From the cell containing the given text, extract its center point as [x, y] coordinate. 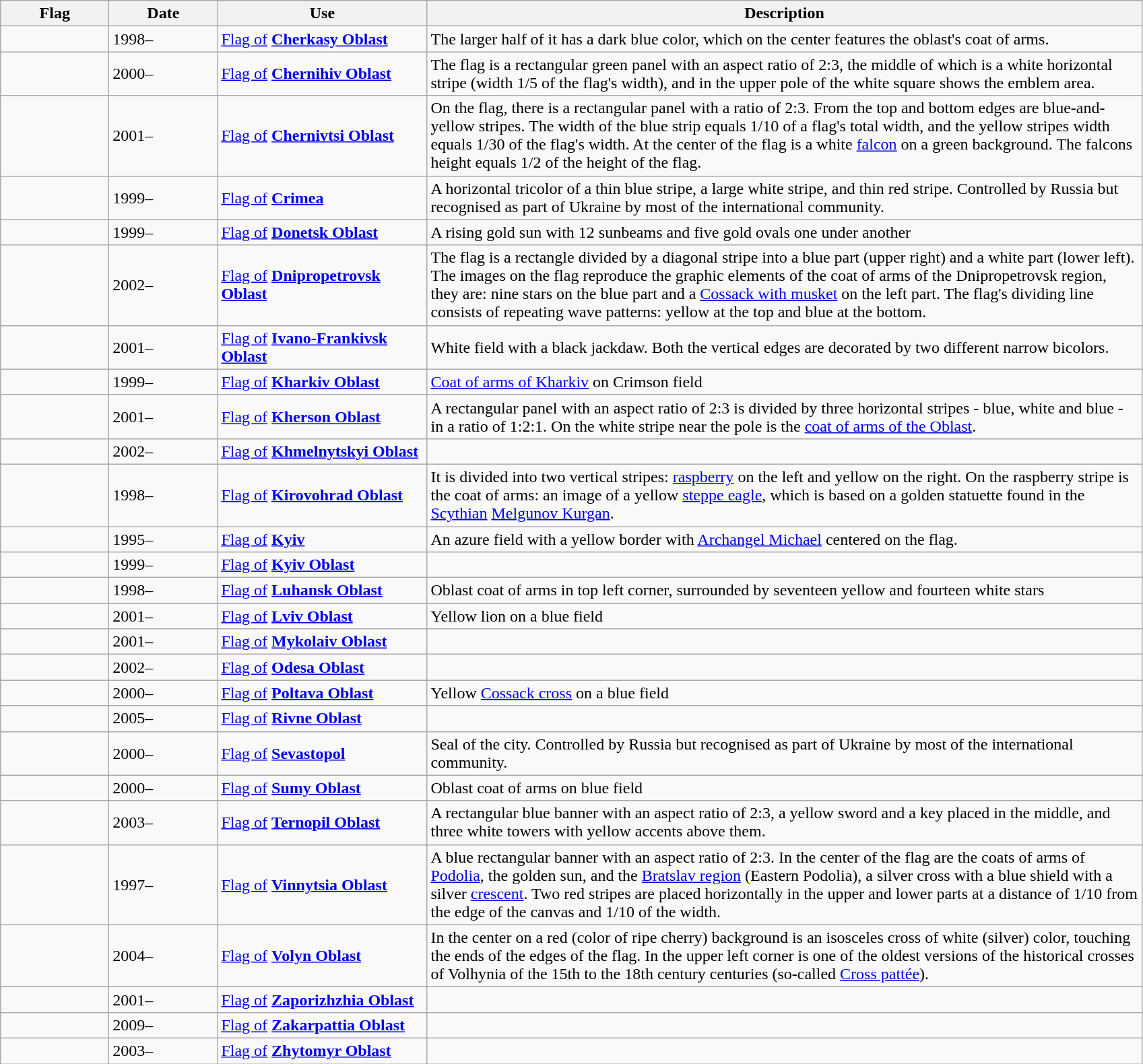
Flag of Vinnytsia Oblast [322, 885]
Flag of Ivano-Frankivsk Oblast [322, 347]
Flag of Kirovohrad Oblast [322, 495]
2009– [163, 1025]
Flag of Crimea [322, 198]
The larger half of it has a dark blue color, which on the center features the oblast's coat of arms. [784, 39]
White field with a black jackdaw. Both the vertical edges are decorated by two different narrow bicolors. [784, 347]
Flag of Zaporizhzhia Oblast [322, 999]
Oblast coat of arms in top left corner, surrounded by seventeen yellow and fourteen white stars [784, 591]
Flag of Cherkasy Oblast [322, 39]
Flag of Zhytomyr Oblast [322, 1051]
Use [322, 13]
Flag of Rivne Oblast [322, 719]
Flag of Kyiv [322, 539]
2005– [163, 719]
2004– [163, 956]
Flag of Chernivtsi Oblast [322, 136]
Seal of the city. Controlled by Russia but recognised as part of Ukraine by most of the international community. [784, 753]
Flag of Khmelnytskyi Oblast [322, 451]
An azure field with a yellow border with Archangel Michael centered on the flag. [784, 539]
Flag [55, 13]
Date [163, 13]
Flag of Ternopil Oblast [322, 823]
Flag of Odesa Oblast [322, 667]
Flag of Kherson Oblast [322, 416]
Oblast coat of arms on blue field [784, 788]
Flag of Donetsk Oblast [322, 232]
Flag of Dnipropetrovsk Oblast [322, 286]
Flag of Kharkiv Oblast [322, 382]
Flag of Sevastopol [322, 753]
Flag of Poltava Oblast [322, 693]
Flag of Sumy Oblast [322, 788]
Flag of Zakarpattia Oblast [322, 1025]
Flag of Chernihiv Oblast [322, 74]
Flag of Mykolaiv Oblast [322, 642]
1995– [163, 539]
1997– [163, 885]
Coat of arms of Kharkiv on Crimson field [784, 382]
Description [784, 13]
Flag of Luhansk Oblast [322, 591]
Flag of Lviv Oblast [322, 616]
Flag of Volyn Oblast [322, 956]
A rising gold sun with 12 sunbeams and five gold ovals one under another [784, 232]
Flag of Kyiv Oblast [322, 565]
Yellow Cossack cross on a blue field [784, 693]
Yellow lion on a blue field [784, 616]
